For the text-containing cell, return its midpoint in (X, Y) coordinate format. 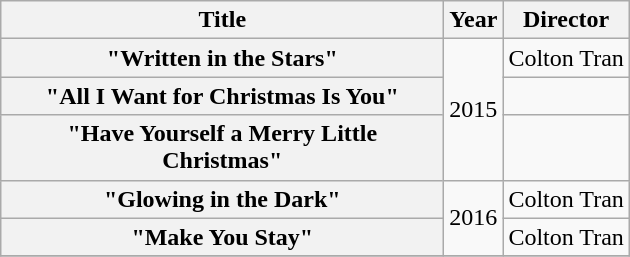
"Make You Stay" (222, 237)
2015 (474, 110)
"Glowing in the Dark" (222, 199)
"Have Yourself a Merry Little Christmas" (222, 148)
2016 (474, 218)
Title (222, 20)
Director (566, 20)
Year (474, 20)
"All I Want for Christmas Is You" (222, 96)
"Written in the Stars" (222, 58)
